Extract the [x, y] coordinate from the center of the cell holding the provided text.  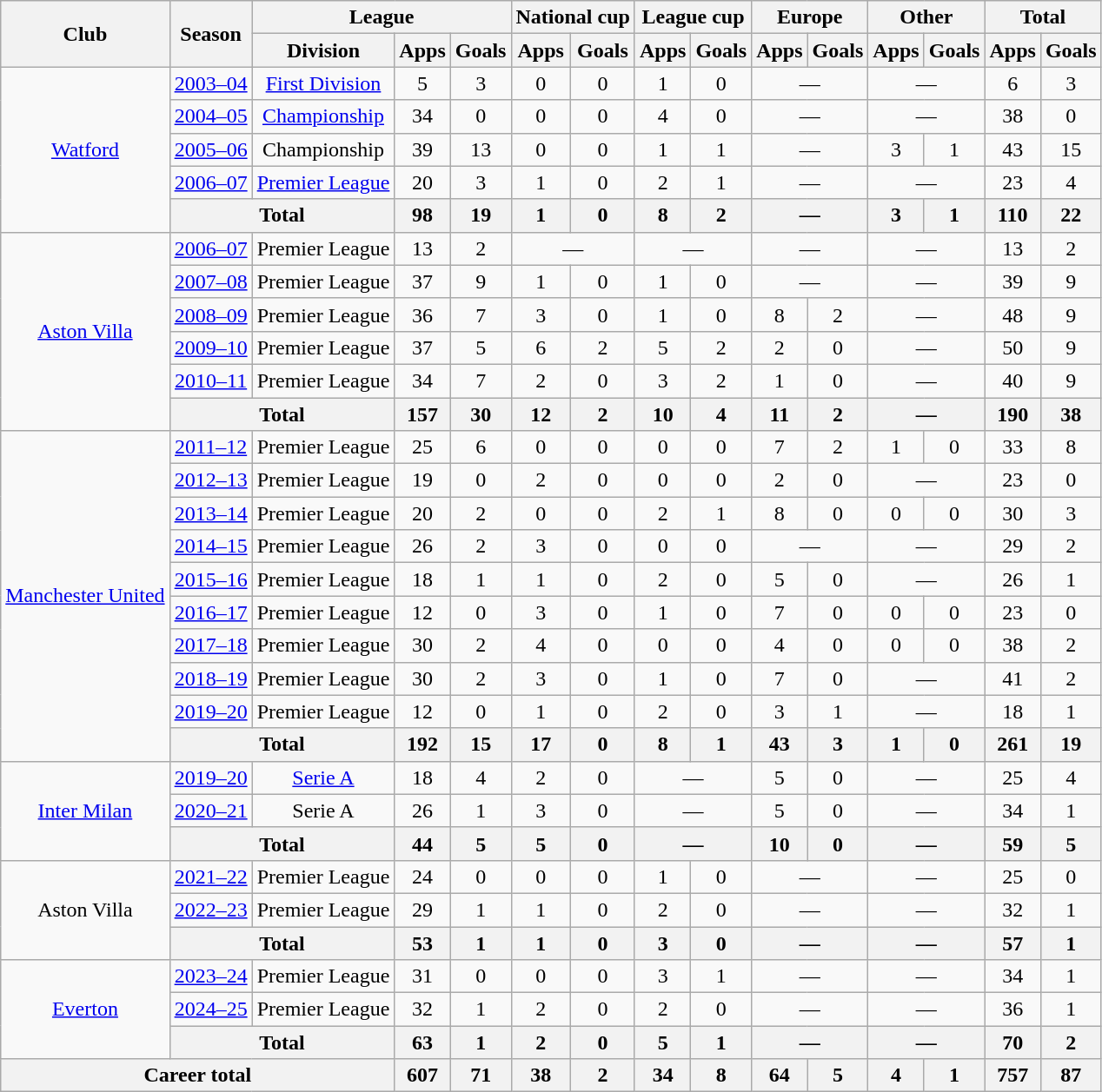
2009–10 [210, 347]
2007–08 [210, 281]
63 [422, 1042]
League cup [693, 17]
Everton [85, 1009]
2023–24 [210, 976]
2013–14 [210, 513]
2008–09 [210, 314]
50 [1012, 347]
2017–18 [210, 645]
2011–12 [210, 447]
48 [1012, 314]
261 [1012, 745]
71 [481, 1075]
2012–13 [210, 480]
2003–04 [210, 83]
24 [422, 877]
2014–15 [210, 546]
70 [1012, 1042]
53 [422, 943]
44 [422, 844]
Europe [810, 17]
Manchester United [85, 596]
Watford [85, 149]
Other [926, 17]
2010–11 [210, 381]
11 [780, 414]
Club [85, 34]
607 [422, 1075]
National cup [573, 17]
59 [1012, 844]
2021–22 [210, 877]
Season [210, 34]
40 [1012, 381]
757 [1012, 1075]
87 [1071, 1075]
2022–23 [210, 910]
2004–05 [210, 116]
110 [1012, 215]
Career total [198, 1075]
31 [422, 976]
2016–17 [210, 612]
Inter Milan [85, 811]
57 [1012, 943]
2005–06 [210, 149]
17 [541, 745]
22 [1071, 215]
98 [422, 215]
190 [1012, 414]
157 [422, 414]
192 [422, 745]
33 [1012, 447]
2015–16 [210, 579]
41 [1012, 678]
League [382, 17]
First Division [323, 83]
2020–21 [210, 811]
Division [323, 50]
2018–19 [210, 678]
2024–25 [210, 1009]
64 [780, 1075]
